Locate the cell with the specified text and output its [X, Y] center coordinate. 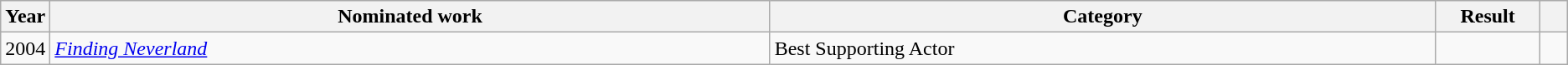
Result [1488, 17]
Year [25, 17]
Best Supporting Actor [1102, 48]
Nominated work [410, 17]
Category [1102, 17]
2004 [25, 48]
Finding Neverland [410, 48]
